Return the (X, Y) coordinate for the center point of the cell that contains the specified text.  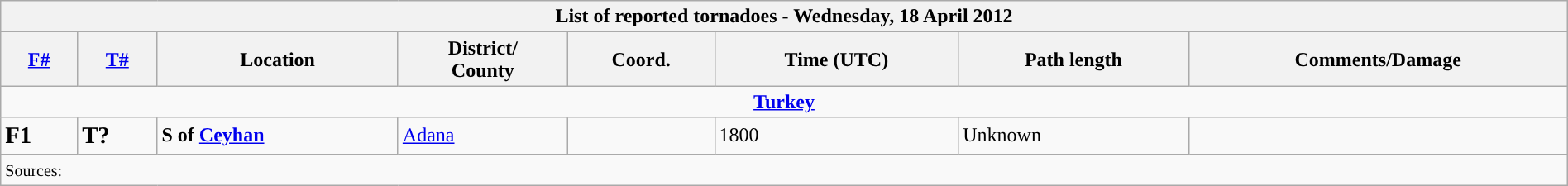
T# (117, 60)
F1 (40, 136)
F# (40, 60)
T? (117, 136)
Coord. (641, 60)
1800 (837, 136)
Sources: (784, 169)
Path length (1073, 60)
Comments/Damage (1378, 60)
Location (278, 60)
Turkey (784, 102)
District/County (483, 60)
S of Ceyhan (278, 136)
Unknown (1073, 136)
Adana (483, 136)
List of reported tornadoes - Wednesday, 18 April 2012 (784, 17)
Time (UTC) (837, 60)
